Detect which cell encompasses the target text, then output its [x, y] center coordinate. 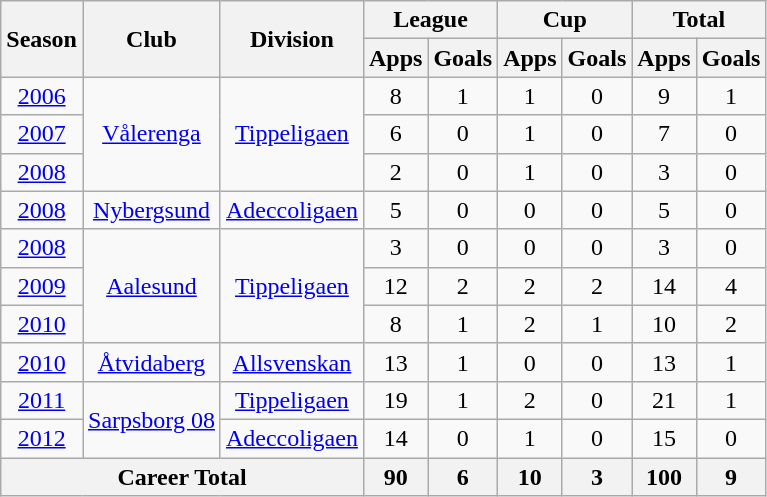
2012 [42, 438]
19 [395, 400]
Career Total [182, 477]
2006 [42, 96]
90 [395, 477]
Total [699, 20]
2007 [42, 134]
Aalesund [151, 286]
2011 [42, 400]
7 [664, 134]
Allsvenskan [292, 362]
15 [664, 438]
Sarpsborg 08 [151, 419]
21 [664, 400]
12 [395, 286]
Nybergsund [151, 210]
Åtvidaberg [151, 362]
Vålerenga [151, 134]
2009 [42, 286]
Cup [565, 20]
League [430, 20]
Club [151, 39]
Season [42, 39]
4 [731, 286]
100 [664, 477]
Division [292, 39]
